Find where the given text appears and provide that cell's center as [X, Y] coordinate. 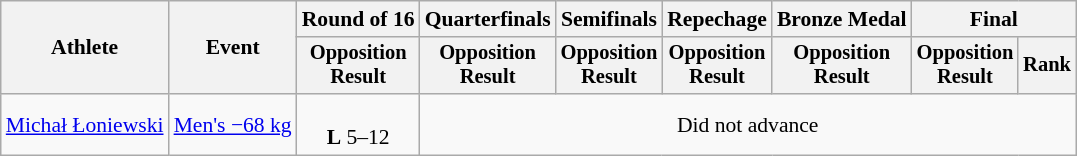
L 5–12 [358, 124]
Did not advance [748, 124]
Semifinals [610, 19]
Repechage [717, 19]
Bronze Medal [842, 19]
Rank [1047, 66]
Round of 16 [358, 19]
Event [233, 48]
Michał Łoniewski [85, 124]
Men's −68 kg [233, 124]
Athlete [85, 48]
Final [994, 19]
Quarterfinals [488, 19]
